Capture the cell that displays the provided text and extract its [X, Y] central coordinate. 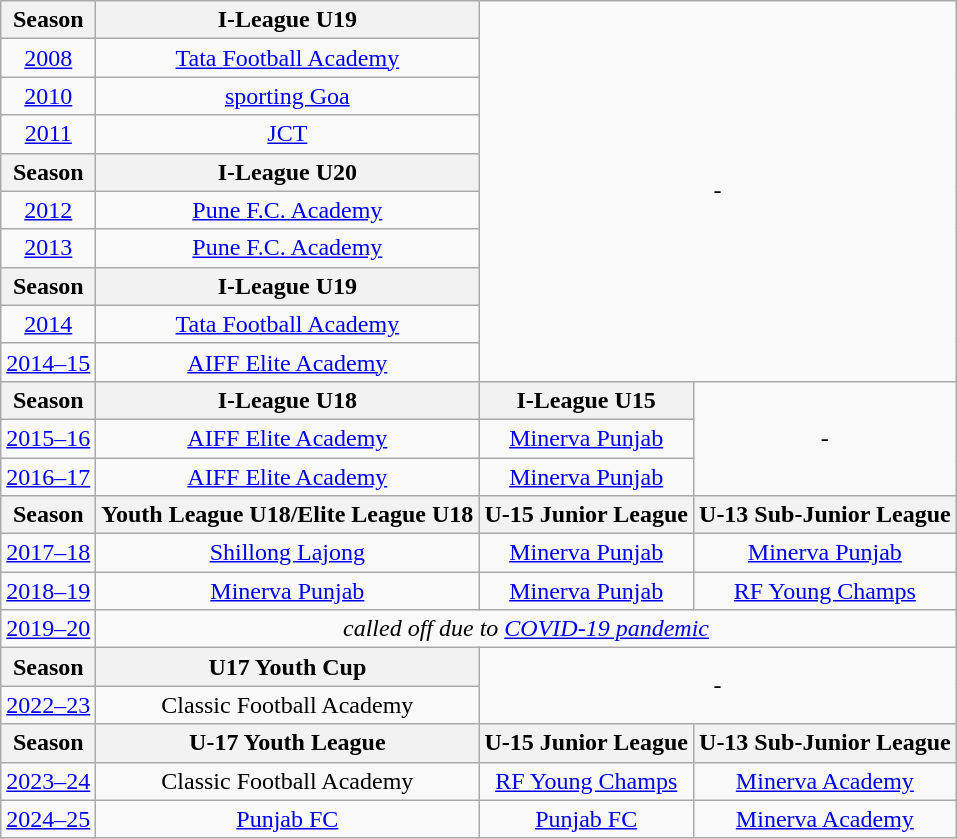
2018–19 [48, 591]
U17 Youth Cup [288, 667]
I-League U15 [586, 400]
Shillong Lajong [288, 553]
2014 [48, 324]
2012 [48, 210]
I-League U18 [288, 400]
2013 [48, 248]
2011 [48, 134]
2017–18 [48, 553]
JCT [288, 134]
2022–23 [48, 705]
2024–25 [48, 819]
2008 [48, 58]
sporting Goa [288, 96]
Youth League U18/Elite League U18 [288, 515]
2014–15 [48, 362]
2019–20 [48, 629]
U-17 Youth League [288, 743]
I-League U20 [288, 172]
2023–24 [48, 781]
2010 [48, 96]
called off due to COVID-19 pandemic [526, 629]
2016–17 [48, 477]
2015–16 [48, 438]
